Return the (X, Y) coordinate for the center point of the cell that contains the specified text.  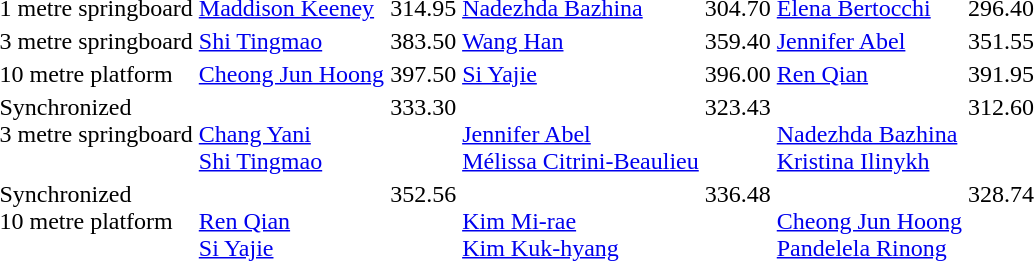
Cheong Jun Hoong (291, 74)
Jennifer AbelMélissa Citrini-Beaulieu (581, 134)
383.50 (424, 41)
Chang YaniShi Tingmao (291, 134)
Wang Han (581, 41)
397.50 (424, 74)
Jennifer Abel (869, 41)
Shi Tingmao (291, 41)
323.43 (738, 134)
396.00 (738, 74)
359.40 (738, 41)
Nadezhda BazhinaKristina Ilinykh (869, 134)
Ren Qian (869, 74)
333.30 (424, 134)
Si Yajie (581, 74)
